Return the [x, y] coordinate for the center point of the cell that contains the specified text.  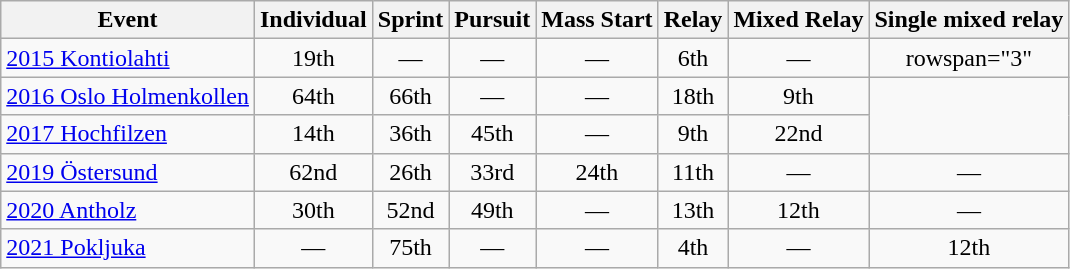
2016 Oslo Holmenkollen [128, 96]
13th [693, 210]
2015 Kontiolahti [128, 58]
Mixed Relay [798, 20]
4th [693, 248]
49th [492, 210]
33rd [492, 172]
30th [313, 210]
Individual [313, 20]
6th [693, 58]
Relay [693, 20]
Mass Start [597, 20]
2019 Östersund [128, 172]
75th [410, 248]
2021 Pokljuka [128, 248]
26th [410, 172]
24th [597, 172]
rowspan="3" [969, 58]
Event [128, 20]
Single mixed relay [969, 20]
52nd [410, 210]
45th [492, 134]
64th [313, 96]
22nd [798, 134]
19th [313, 58]
Pursuit [492, 20]
Sprint [410, 20]
2017 Hochfilzen [128, 134]
2020 Antholz [128, 210]
66th [410, 96]
14th [313, 134]
62nd [313, 172]
18th [693, 96]
11th [693, 172]
36th [410, 134]
